Search for the cell housing the specified text and yield its (x, y) center coordinate. 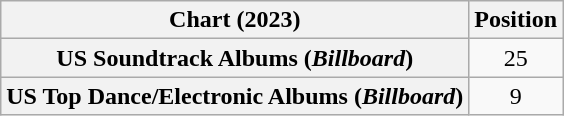
US Soundtrack Albums (Billboard) (235, 58)
US Top Dance/Electronic Albums (Billboard) (235, 96)
25 (516, 58)
Position (516, 20)
Chart (2023) (235, 20)
9 (516, 96)
